Find where the given text appears and provide that cell's center as (x, y) coordinate. 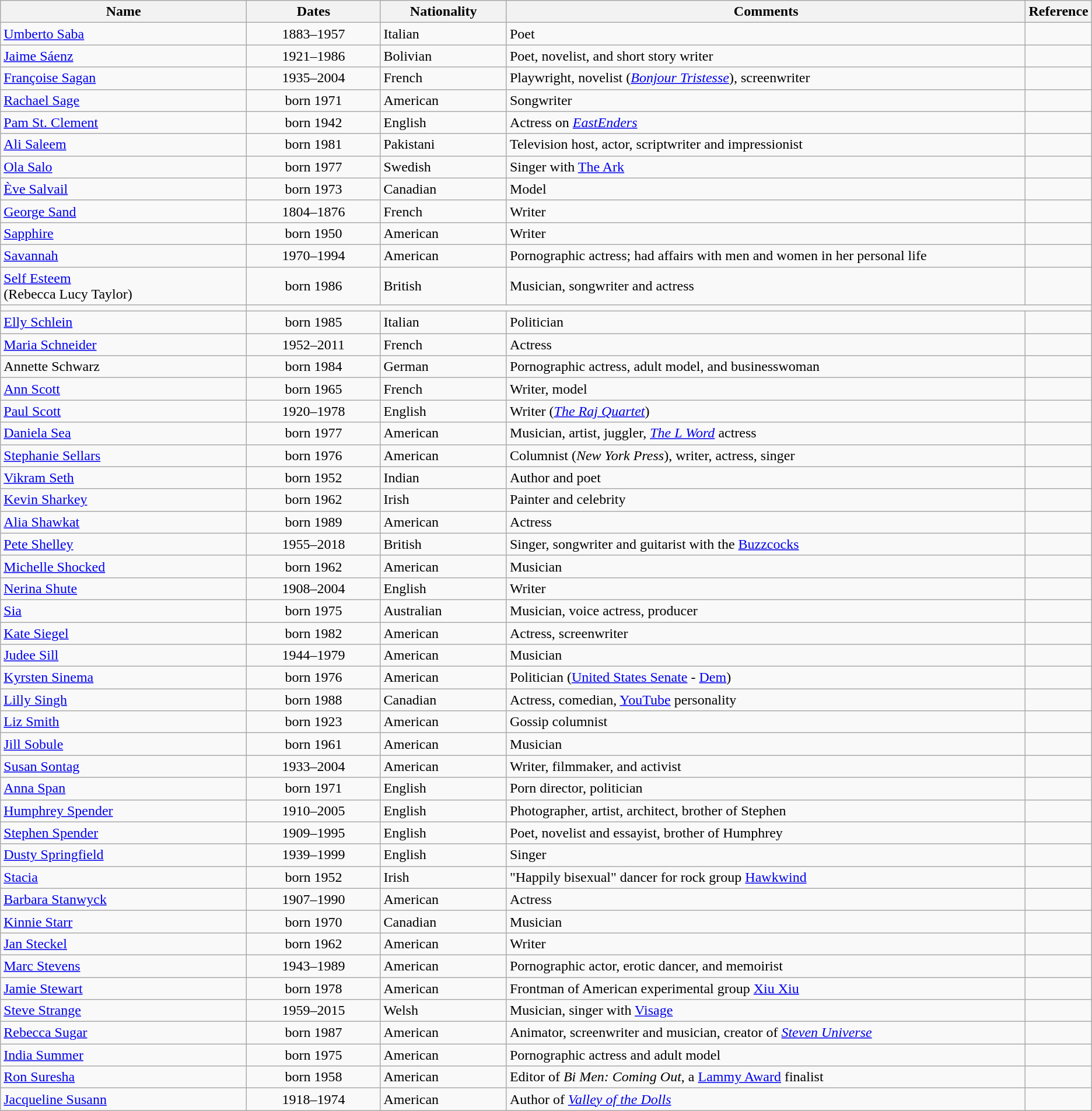
Rachael Sage (124, 100)
Name (124, 12)
Musician, artist, juggler, The L Word actress (766, 433)
Pornographic actor, erotic dancer, and memoirist (766, 966)
Columnist (New York Press), writer, actress, singer (766, 455)
Jan Steckel (124, 944)
born 1973 (314, 189)
born 1981 (314, 145)
Actress, comedian, YouTube personality (766, 700)
born 1942 (314, 122)
Australian (443, 611)
1935–2004 (314, 78)
Actress on EastEnders (766, 122)
Television host, actor, scriptwriter and impressionist (766, 145)
born 1965 (314, 389)
Indian (443, 478)
born 1984 (314, 367)
Stephen Spender (124, 833)
Françoise Sagan (124, 78)
Playwright, novelist (Bonjour Tristesse), screenwriter (766, 78)
Rebecca Sugar (124, 1033)
Jill Sobule (124, 744)
Pornographic actress, adult model, and businesswoman (766, 367)
Humphrey Spender (124, 811)
Sapphire (124, 233)
Stacia (124, 877)
Editor of Bi Men: Coming Out, a Lammy Award finalist (766, 1077)
Musician, voice actress, producer (766, 611)
Pornographic actress and adult model (766, 1055)
Author of Valley of the Dolls (766, 1099)
born 1986 (314, 286)
born 1970 (314, 921)
Welsh (443, 1011)
Pakistani (443, 145)
born 1961 (314, 744)
Ola Salo (124, 167)
1910–2005 (314, 811)
1907–1990 (314, 899)
Jacqueline Susann (124, 1099)
Musician, singer with Visage (766, 1011)
Actress, screenwriter (766, 633)
Steve Strange (124, 1011)
Umberto Saba (124, 34)
Jaime Sáenz (124, 56)
1883–1957 (314, 34)
German (443, 367)
1944–1979 (314, 656)
1909–1995 (314, 833)
Dates (314, 12)
Lilly Singh (124, 700)
1908–2004 (314, 588)
Ann Scott (124, 389)
Writer, model (766, 389)
Daniela Sea (124, 433)
born 1989 (314, 522)
Poet, novelist, and short story writer (766, 56)
Michelle Shocked (124, 566)
Songwriter (766, 100)
1920–1978 (314, 411)
1970–1994 (314, 255)
Ali Saleem (124, 145)
Alia Shawkat (124, 522)
Elly Schlein (124, 323)
born 1988 (314, 700)
Singer with The Ark (766, 167)
Jamie Stewart (124, 989)
Model (766, 189)
George Sand (124, 211)
1933–2004 (314, 766)
1804–1876 (314, 211)
Vikram Seth (124, 478)
Ève Salvail (124, 189)
Reference (1058, 12)
Dusty Springfield (124, 855)
Pam St. Clement (124, 122)
Writer (The Raj Quartet) (766, 411)
1943–1989 (314, 966)
born 1987 (314, 1033)
Kevin Sharkey (124, 500)
Bolivian (443, 56)
Kate Siegel (124, 633)
Maria Schneider (124, 345)
Politician (United States Senate - Dem) (766, 678)
Author and poet (766, 478)
1918–1974 (314, 1099)
Politician (766, 323)
Animator, screenwriter and musician, creator of Steven Universe (766, 1033)
Poet, novelist and essayist, brother of Humphrey (766, 833)
1921–1986 (314, 56)
1939–1999 (314, 855)
Photographer, artist, architect, brother of Stephen (766, 811)
born 1950 (314, 233)
Comments (766, 12)
India Summer (124, 1055)
born 1985 (314, 323)
Kyrsten Sinema (124, 678)
born 1978 (314, 989)
born 1982 (314, 633)
Paul Scott (124, 411)
Singer, songwriter and guitarist with the Buzzcocks (766, 544)
Nationality (443, 12)
Pornographic actress; had affairs with men and women in her personal life (766, 255)
Anna Span (124, 788)
Barbara Stanwyck (124, 899)
Pete Shelley (124, 544)
"Happily bisexual" dancer for rock group Hawkwind (766, 877)
1959–2015 (314, 1011)
born 1923 (314, 722)
Sia (124, 611)
Savannah (124, 255)
Marc Stevens (124, 966)
Singer (766, 855)
Poet (766, 34)
Gossip columnist (766, 722)
Writer, filmmaker, and activist (766, 766)
Annette Schwarz (124, 367)
born 1958 (314, 1077)
Frontman of American experimental group Xiu Xiu (766, 989)
1955–2018 (314, 544)
Kinnie Starr (124, 921)
Swedish (443, 167)
1952–2011 (314, 345)
Ron Suresha (124, 1077)
Musician, songwriter and actress (766, 286)
Liz Smith (124, 722)
Judee Sill (124, 656)
Susan Sontag (124, 766)
Stephanie Sellars (124, 455)
Nerina Shute (124, 588)
Porn director, politician (766, 788)
Self Esteem (Rebecca Lucy Taylor) (124, 286)
Painter and celebrity (766, 500)
